Identify which cell holds the provided text, then report its (X, Y) central coordinate. 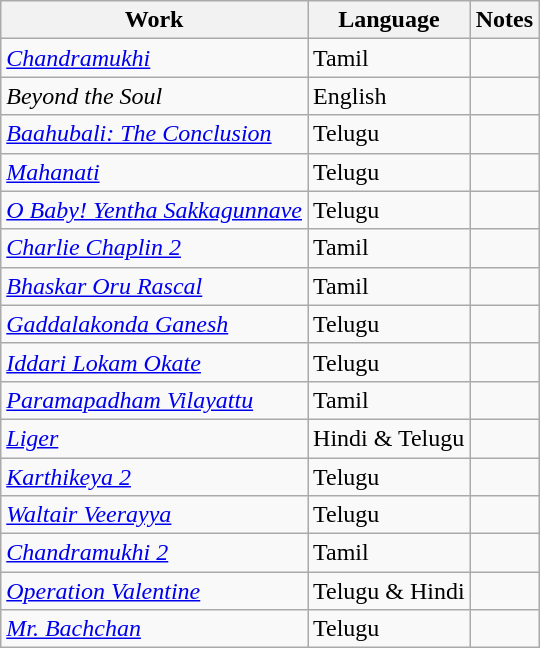
Paramapadham Vilayattu (154, 400)
English (390, 96)
Chandramukhi (154, 58)
Waltair Veerayya (154, 515)
O Baby! Yentha Sakkagunnave (154, 210)
Mr. Bachchan (154, 629)
Gaddalakonda Ganesh (154, 324)
Telugu & Hindi (390, 591)
Bhaskar Oru Rascal (154, 286)
Language (390, 20)
Charlie Chaplin 2 (154, 248)
Operation Valentine (154, 591)
Baahubali: The Conclusion (154, 134)
Karthikeya 2 (154, 477)
Mahanati (154, 172)
Hindi & Telugu (390, 438)
Iddari Lokam Okate (154, 362)
Chandramukhi 2 (154, 553)
Notes (504, 20)
Beyond the Soul (154, 96)
Liger (154, 438)
Work (154, 20)
